Return the (X, Y) coordinate for the center point of the cell that contains the specified text.  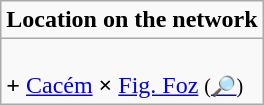
Location on the network (132, 20)
+ Cacém × Fig. Foz (🔎) (132, 72)
